Determine the [X, Y] coordinate at the center of the cell enclosing the given text.  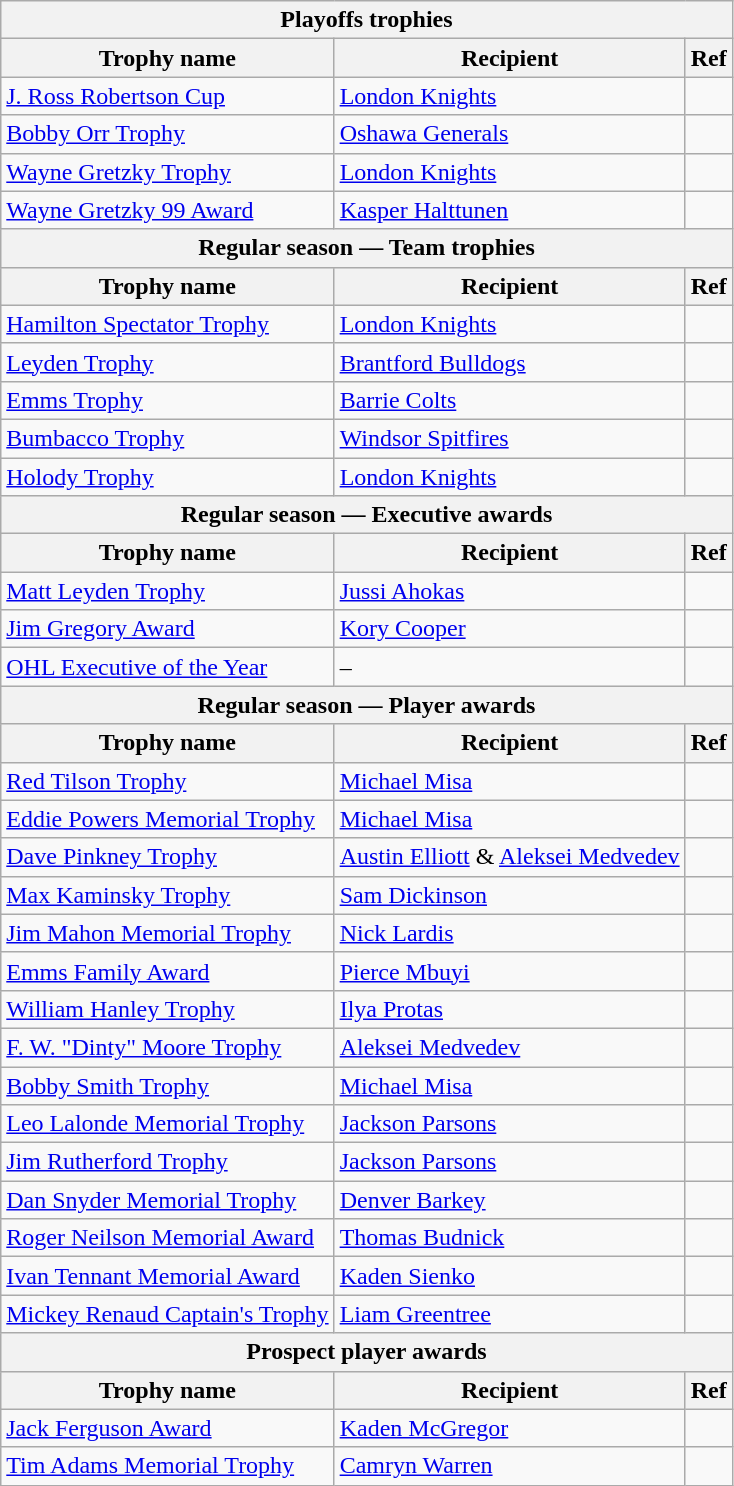
Bumbacco Trophy [168, 438]
Pierce Mbuyi [510, 971]
Matt Leyden Trophy [168, 591]
Emms Trophy [168, 400]
Windsor Spitfires [510, 438]
Jim Rutherford Trophy [168, 1162]
Prospect player awards [366, 1352]
Austin Elliott & Aleksei Medvedev [510, 857]
Brantford Bulldogs [510, 362]
Playoffs trophies [366, 20]
Mickey Renaud Captain's Trophy [168, 1314]
Regular season — Executive awards [366, 515]
Bobby Orr Trophy [168, 134]
Jim Gregory Award [168, 629]
F. W. "Dinty" Moore Trophy [168, 1047]
Jussi Ahokas [510, 591]
Jim Mahon Memorial Trophy [168, 933]
Red Tilson Trophy [168, 781]
Ivan Tennant Memorial Award [168, 1276]
Nick Lardis [510, 933]
Wayne Gretzky 99 Award [168, 210]
Ilya Protas [510, 1009]
Kasper Halttunen [510, 210]
Jack Ferguson Award [168, 1428]
Liam Greentree [510, 1314]
Max Kaminsky Trophy [168, 895]
Leyden Trophy [168, 362]
Eddie Powers Memorial Trophy [168, 819]
Emms Family Award [168, 971]
Kaden McGregor [510, 1428]
Dan Snyder Memorial Trophy [168, 1200]
J. Ross Robertson Cup [168, 96]
Tim Adams Memorial Trophy [168, 1466]
Aleksei Medvedev [510, 1047]
William Hanley Trophy [168, 1009]
Barrie Colts [510, 400]
Regular season — Player awards [366, 705]
Camryn Warren [510, 1466]
Denver Barkey [510, 1200]
– [510, 667]
Oshawa Generals [510, 134]
Wayne Gretzky Trophy [168, 172]
Hamilton Spectator Trophy [168, 324]
Bobby Smith Trophy [168, 1085]
Dave Pinkney Trophy [168, 857]
Sam Dickinson [510, 895]
Thomas Budnick [510, 1238]
Leo Lalonde Memorial Trophy [168, 1124]
Kaden Sienko [510, 1276]
Roger Neilson Memorial Award [168, 1238]
OHL Executive of the Year [168, 667]
Regular season — Team trophies [366, 248]
Kory Cooper [510, 629]
Holody Trophy [168, 477]
